From the cell containing the given text, extract its center point as [x, y] coordinate. 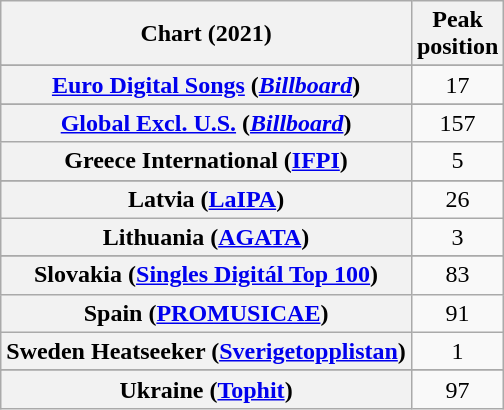
26 [457, 199]
Ukraine (Tophit) [206, 389]
Sweden Heatseeker (Sverigetopplistan) [206, 351]
Euro Digital Songs (Billboard) [206, 85]
Global Excl. U.S. (Billboard) [206, 123]
97 [457, 389]
157 [457, 123]
Peakposition [457, 34]
5 [457, 161]
Slovakia (Singles Digitál Top 100) [206, 275]
Latvia (LaIPA) [206, 199]
Chart (2021) [206, 34]
3 [457, 237]
Lithuania (AGATA) [206, 237]
Spain (PROMUSICAE) [206, 313]
17 [457, 85]
Greece International (IFPI) [206, 161]
83 [457, 275]
1 [457, 351]
91 [457, 313]
